Extract the (X, Y) coordinate from the center of the cell holding the provided text.  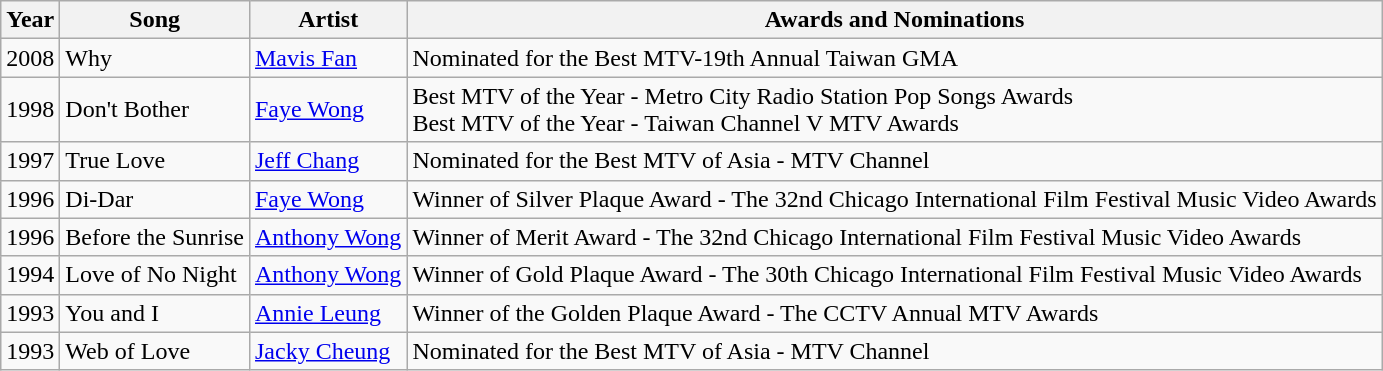
Awards and Nominations (894, 20)
Don't Bother (155, 110)
1994 (30, 275)
Jeff Chang (328, 161)
1998 (30, 110)
Winner of Silver Plaque Award - The 32nd Chicago International Film Festival Music Video Awards (894, 199)
Before the Sunrise (155, 237)
Mavis Fan (328, 58)
Nominated for the Best MTV-19th Annual Taiwan GMA (894, 58)
Annie Leung (328, 313)
Artist (328, 20)
Jacky Cheung (328, 351)
1997 (30, 161)
Best MTV of the Year - Metro City Radio Station Pop Songs AwardsBest MTV of the Year - Taiwan Channel V MTV Awards (894, 110)
Year (30, 20)
True Love (155, 161)
Winner of Gold Plaque Award - The 30th Chicago International Film Festival Music Video Awards (894, 275)
Web of Love (155, 351)
Song (155, 20)
Winner of Merit Award - The 32nd Chicago International Film Festival Music Video Awards (894, 237)
You and I (155, 313)
Love of No Night (155, 275)
Why (155, 58)
2008 (30, 58)
Di-Dar (155, 199)
Winner of the Golden Plaque Award - The CCTV Annual MTV Awards (894, 313)
